From the cell containing the given text, extract its center point as (x, y) coordinate. 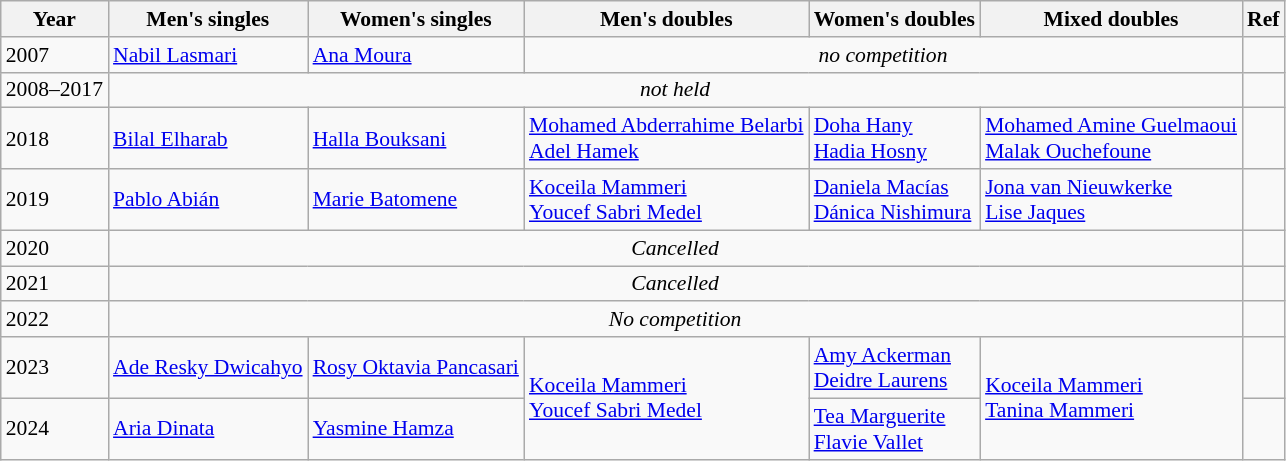
2007 (54, 55)
2022 (54, 320)
2021 (54, 284)
2024 (54, 428)
Mohamed Abderrahime Belarbi Adel Hamek (666, 138)
No competition (675, 320)
not held (675, 90)
Men's doubles (666, 19)
no competition (883, 55)
Amy Ackerman Deidre Laurens (894, 368)
Women's singles (416, 19)
Koceila Mammeri Tanina Mammeri (1111, 398)
Jona van Nieuwkerke Lise Jaques (1111, 200)
Nabil Lasmari (208, 55)
2008–2017 (54, 90)
Yasmine Hamza (416, 428)
2023 (54, 368)
Ade Resky Dwicahyo (208, 368)
Mixed doubles (1111, 19)
Year (54, 19)
Pablo Abián (208, 200)
Ref (1263, 19)
Women's doubles (894, 19)
Mohamed Amine Guelmaoui Malak Ouchefoune (1111, 138)
2019 (54, 200)
Daniela Macías Dánica Nishimura (894, 200)
Halla Bouksani (416, 138)
Ana Moura (416, 55)
Men's singles (208, 19)
Marie Batomene (416, 200)
2020 (54, 248)
Tea Marguerite Flavie Vallet (894, 428)
Rosy Oktavia Pancasari (416, 368)
Aria Dinata (208, 428)
Bilal Elharab (208, 138)
2018 (54, 138)
Doha Hany Hadia Hosny (894, 138)
